Output the (X, Y) coordinate of the center of the cell containing the given text.  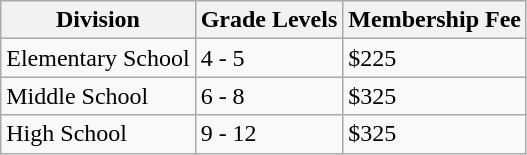
4 - 5 (269, 58)
Elementary School (98, 58)
9 - 12 (269, 134)
Division (98, 20)
$225 (435, 58)
6 - 8 (269, 96)
Grade Levels (269, 20)
High School (98, 134)
Membership Fee (435, 20)
Middle School (98, 96)
